Identify which cell holds the provided text, then report its (x, y) central coordinate. 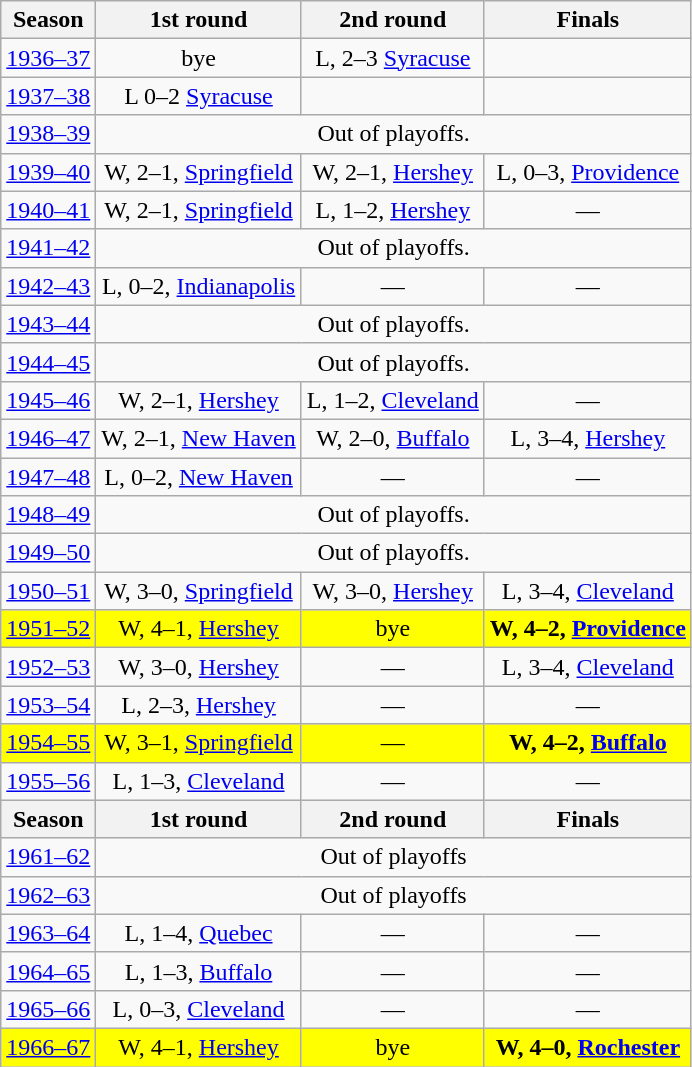
L, 0–2, New Haven (198, 477)
1944–45 (48, 362)
W, 2–1, New Haven (198, 438)
1952–53 (48, 667)
L, 0–3, Cleveland (198, 1009)
L, 0–3, Providence (588, 172)
1963–64 (48, 933)
1948–49 (48, 515)
1954–55 (48, 743)
L, 1–3, Cleveland (198, 781)
W, 3–1, Springfield (198, 743)
1961–62 (48, 857)
W, 4–2, Buffalo (588, 743)
1941–42 (48, 248)
1939–40 (48, 172)
1945–46 (48, 400)
L, 0–2, Indianapolis (198, 286)
1936–37 (48, 58)
W, 4–2, Providence (588, 629)
W, 3–0, Springfield (198, 591)
1946–47 (48, 438)
L 0–2 Syracuse (198, 96)
1937–38 (48, 96)
1966–67 (48, 1047)
1942–43 (48, 286)
1938–39 (48, 134)
L, 1–3, Buffalo (198, 971)
1951–52 (48, 629)
1965–66 (48, 1009)
1940–41 (48, 210)
1949–50 (48, 553)
1962–63 (48, 895)
1950–51 (48, 591)
L, 3–4, Hershey (588, 438)
L, 1–4, Quebec (198, 933)
L, 1–2, Hershey (392, 210)
1964–65 (48, 971)
L, 2–3, Hershey (198, 705)
1943–44 (48, 324)
1953–54 (48, 705)
L, 1–2, Cleveland (392, 400)
1947–48 (48, 477)
W, 4–0, Rochester (588, 1047)
1955–56 (48, 781)
W, 2–0, Buffalo (392, 438)
L, 2–3 Syracuse (392, 58)
